Identify which cell holds the provided text, then report its [X, Y] central coordinate. 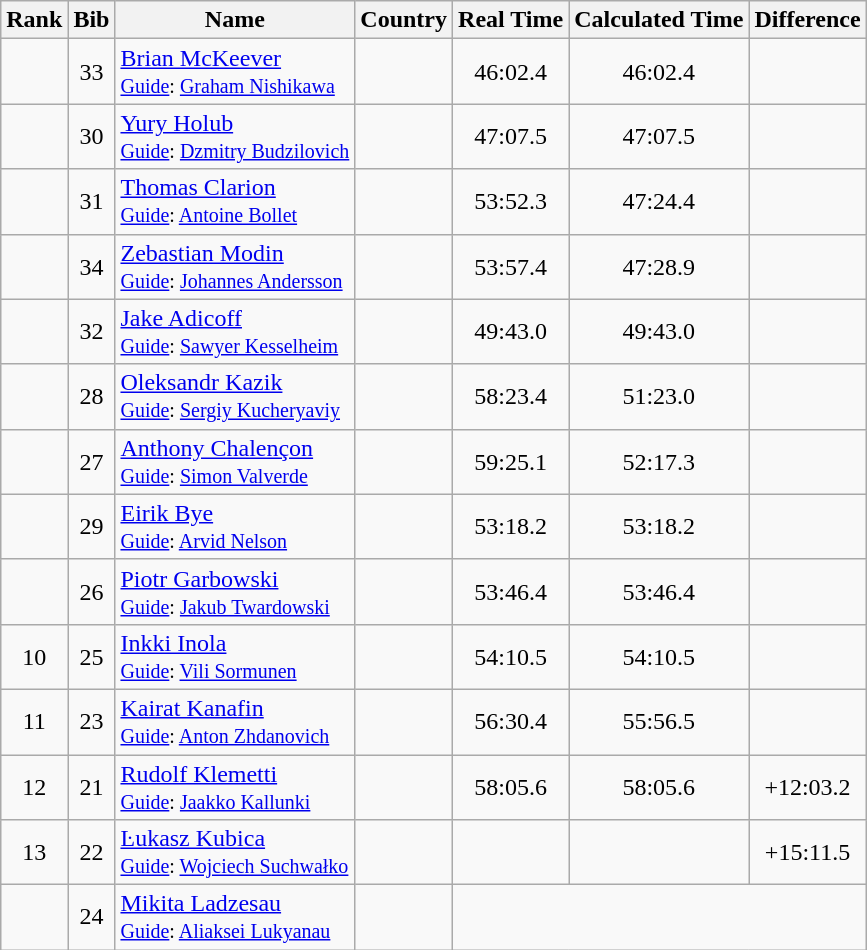
Zebastian ModinGuide: Johannes Andersson [235, 266]
Piotr GarbowskiGuide: Jakub Twardowski [235, 592]
Ŀukasz KubicaGuide: Wojciech Suchwałko [235, 852]
Anthony ChalençonGuide: Simon Valverde [235, 462]
25 [92, 656]
53:57.4 [511, 266]
24 [92, 918]
Calculated Time [659, 20]
33 [92, 72]
Yury HolubGuide: Dzmitry Budzilovich [235, 136]
31 [92, 202]
26 [92, 592]
Name [235, 20]
52:17.3 [659, 462]
Jake AdicoffGuide: Sawyer Kesselheim [235, 332]
Kairat KanafinGuide: Anton Zhdanovich [235, 722]
53:52.3 [511, 202]
+12:03.2 [808, 786]
47:28.9 [659, 266]
10 [34, 656]
12 [34, 786]
Brian McKeeverGuide: Graham Nishikawa [235, 72]
+15:11.5 [808, 852]
55:56.5 [659, 722]
Difference [808, 20]
27 [92, 462]
Rank [34, 20]
58:23.4 [511, 396]
56:30.4 [511, 722]
22 [92, 852]
23 [92, 722]
Bib [92, 20]
32 [92, 332]
11 [34, 722]
51:23.0 [659, 396]
Real Time [511, 20]
Inkki InolaGuide: Vili Sormunen [235, 656]
29 [92, 526]
28 [92, 396]
59:25.1 [511, 462]
21 [92, 786]
34 [92, 266]
Thomas ClarionGuide: Antoine Bollet [235, 202]
Mikita LadzesauGuide: Aliaksei Lukyanau [235, 918]
Oleksandr KazikGuide: Sergiy Kucheryaviy [235, 396]
13 [34, 852]
Eirik ByeGuide: Arvid Nelson [235, 526]
Rudolf KlemettiGuide: Jaakko Kallunki [235, 786]
30 [92, 136]
47:24.4 [659, 202]
Country [404, 20]
